Return (x, y) of the center of cell containing provided text 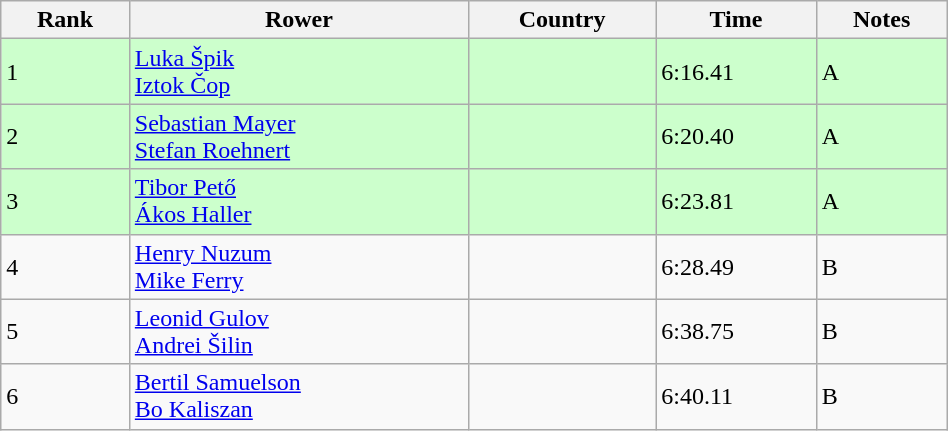
Rower (298, 20)
6:23.81 (736, 202)
6:28.49 (736, 266)
Rank (66, 20)
1 (66, 72)
3 (66, 202)
5 (66, 332)
6:20.40 (736, 136)
Sebastian Mayer Stefan Roehnert (298, 136)
Notes (882, 20)
Country (562, 20)
6:40.11 (736, 396)
4 (66, 266)
2 (66, 136)
Time (736, 20)
6 (66, 396)
Bertil Samuelson Bo Kaliszan (298, 396)
6:38.75 (736, 332)
Tibor PetőÁkos Haller (298, 202)
Henry Nuzum Mike Ferry (298, 266)
6:16.41 (736, 72)
Luka Špik Iztok Čop (298, 72)
Leonid Gulov Andrei Šilin (298, 332)
